Return (X, Y) of the center of cell containing provided text 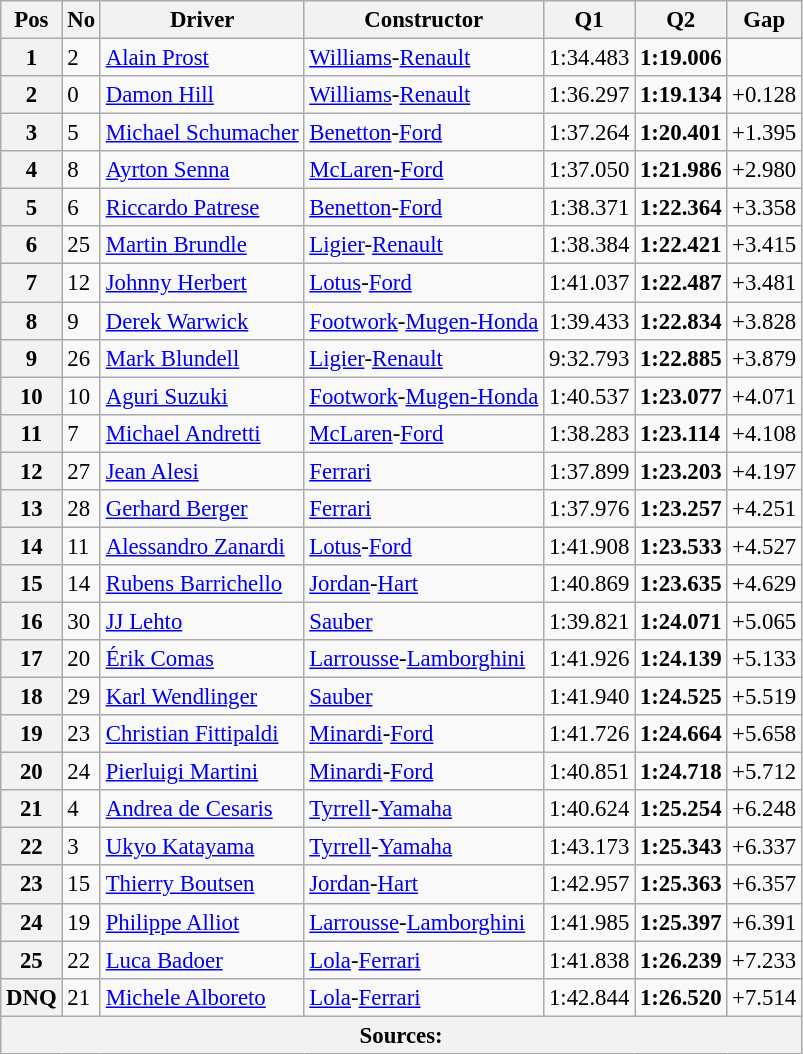
+4.629 (764, 584)
1:41.908 (590, 546)
1:23.114 (681, 433)
Gerhard Berger (202, 509)
+3.828 (764, 321)
Michael Andretti (202, 433)
18 (32, 697)
30 (81, 621)
+3.481 (764, 283)
+7.233 (764, 960)
+5.712 (764, 772)
1:20.401 (681, 133)
+6.357 (764, 885)
DNQ (32, 997)
+4.251 (764, 509)
1:25.397 (681, 922)
+5.133 (764, 659)
Q2 (681, 20)
1:43.173 (590, 847)
1:26.239 (681, 960)
Alain Prost (202, 58)
1:40.537 (590, 396)
Sources: (402, 1035)
1:41.926 (590, 659)
Ukyo Katayama (202, 847)
1:42.957 (590, 885)
Rubens Barrichello (202, 584)
1:25.343 (681, 847)
Mark Blundell (202, 358)
1:37.264 (590, 133)
1:22.421 (681, 245)
1:19.006 (681, 58)
Luca Badoer (202, 960)
13 (32, 509)
1:23.257 (681, 509)
1:19.134 (681, 95)
Alessandro Zanardi (202, 546)
1:25.363 (681, 885)
0 (81, 95)
+4.527 (764, 546)
+6.248 (764, 809)
1:24.071 (681, 621)
1:41.940 (590, 697)
1:24.664 (681, 734)
+4.071 (764, 396)
+5.658 (764, 734)
1:24.525 (681, 697)
1:24.718 (681, 772)
+7.514 (764, 997)
1:39.821 (590, 621)
Karl Wendlinger (202, 697)
No (81, 20)
Ayrton Senna (202, 170)
Thierry Boutsen (202, 885)
1:41.985 (590, 922)
Martin Brundle (202, 245)
1:22.364 (681, 208)
1:41.726 (590, 734)
Aguri Suzuki (202, 396)
9:32.793 (590, 358)
1:22.487 (681, 283)
Michele Alboreto (202, 997)
1:38.371 (590, 208)
+6.391 (764, 922)
1:42.844 (590, 997)
1:39.433 (590, 321)
Gap (764, 20)
1:36.297 (590, 95)
1:41.838 (590, 960)
+3.415 (764, 245)
+4.197 (764, 471)
Pos (32, 20)
1 (32, 58)
1:41.037 (590, 283)
27 (81, 471)
1:38.283 (590, 433)
26 (81, 358)
17 (32, 659)
Pierluigi Martini (202, 772)
28 (81, 509)
29 (81, 697)
16 (32, 621)
1:22.885 (681, 358)
Constructor (424, 20)
+3.879 (764, 358)
Michael Schumacher (202, 133)
1:40.624 (590, 809)
1:26.520 (681, 997)
Q1 (590, 20)
1:37.050 (590, 170)
Johnny Herbert (202, 283)
1:37.899 (590, 471)
+1.395 (764, 133)
JJ Lehto (202, 621)
+4.108 (764, 433)
1:40.869 (590, 584)
Driver (202, 20)
+6.337 (764, 847)
+3.358 (764, 208)
1:22.834 (681, 321)
1:23.533 (681, 546)
1:25.254 (681, 809)
1:40.851 (590, 772)
Philippe Alliot (202, 922)
+0.128 (764, 95)
1:23.203 (681, 471)
Christian Fittipaldi (202, 734)
1:23.635 (681, 584)
1:24.139 (681, 659)
1:21.986 (681, 170)
+2.980 (764, 170)
+5.065 (764, 621)
Jean Alesi (202, 471)
1:38.384 (590, 245)
Damon Hill (202, 95)
Andrea de Cesaris (202, 809)
+5.519 (764, 697)
1:37.976 (590, 509)
Érik Comas (202, 659)
1:23.077 (681, 396)
1:34.483 (590, 58)
Riccardo Patrese (202, 208)
Derek Warwick (202, 321)
